Capture the cell that displays the provided text and extract its [x, y] central coordinate. 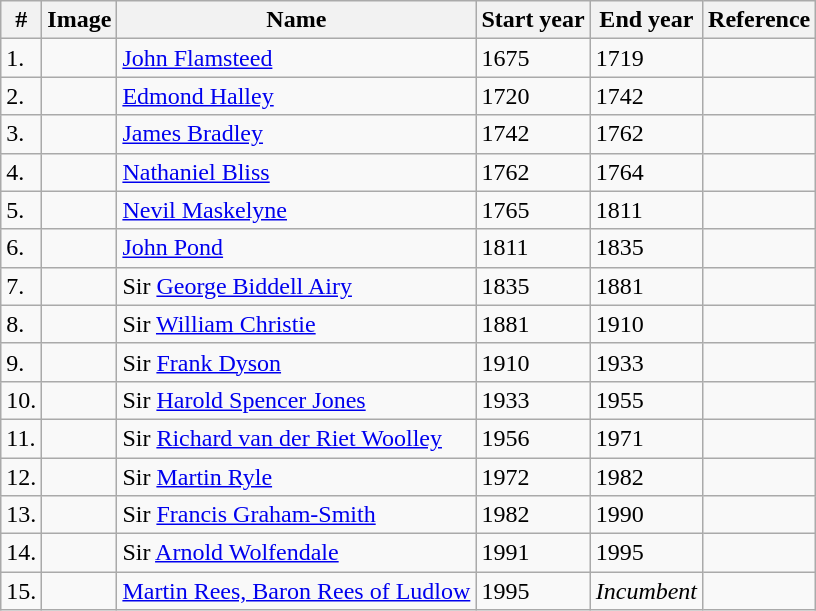
Edmond Halley [296, 96]
Sir Martin Ryle [296, 477]
Martin Rees, Baron Rees of Ludlow [296, 591]
10. [22, 400]
1955 [646, 400]
9. [22, 362]
Reference [760, 20]
1720 [533, 96]
Sir Richard van der Riet Woolley [296, 438]
Image [80, 20]
1. [22, 58]
3. [22, 134]
Nathaniel Bliss [296, 172]
End year [646, 20]
Name [296, 20]
1990 [646, 515]
James Bradley [296, 134]
Sir William Christie [296, 324]
14. [22, 553]
11. [22, 438]
1675 [533, 58]
13. [22, 515]
1719 [646, 58]
Sir George Biddell Airy [296, 286]
Sir Arnold Wolfendale [296, 553]
5. [22, 210]
7. [22, 286]
12. [22, 477]
Incumbent [646, 591]
Nevil Maskelyne [296, 210]
1971 [646, 438]
6. [22, 248]
John Flamsteed [296, 58]
1764 [646, 172]
4. [22, 172]
15. [22, 591]
1972 [533, 477]
Start year [533, 20]
Sir Harold Spencer Jones [296, 400]
# [22, 20]
Sir Frank Dyson [296, 362]
8. [22, 324]
2. [22, 96]
Sir Francis Graham-Smith [296, 515]
John Pond [296, 248]
1956 [533, 438]
1765 [533, 210]
1991 [533, 553]
